Determine the (X, Y) coordinate at the center of the cell enclosing the given text.  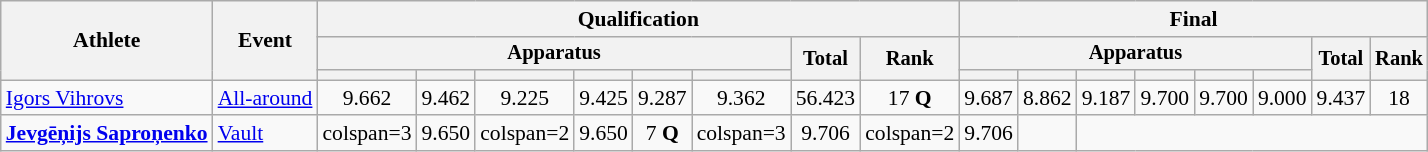
Qualification (638, 19)
9.000 (1282, 98)
9.462 (446, 98)
8.862 (1048, 98)
All-around (266, 98)
56.423 (826, 98)
18 (1399, 98)
7 Q (662, 134)
17 Q (910, 98)
9.362 (742, 98)
9.662 (366, 98)
9.187 (1106, 98)
Final (1194, 19)
Event (266, 40)
Vault (266, 134)
Igors Vihrovs (107, 98)
Jevgēņijs Saproņenko (107, 134)
9.225 (524, 98)
9.287 (662, 98)
9.437 (1342, 98)
9.687 (988, 98)
Athlete (107, 40)
9.425 (604, 98)
